From the cell containing the given text, extract its center point as [X, Y] coordinate. 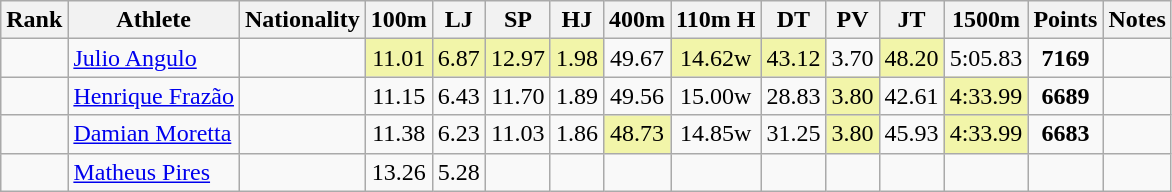
Points [1066, 20]
Athlete [154, 20]
11.38 [398, 134]
14.62w [716, 58]
6.43 [458, 96]
6.23 [458, 134]
11.03 [518, 134]
PV [852, 20]
7169 [1066, 58]
31.25 [794, 134]
DT [794, 20]
12.97 [518, 58]
15.00w [716, 96]
Rank [34, 20]
1.98 [576, 58]
42.61 [912, 96]
6689 [1066, 96]
13.26 [398, 172]
5.28 [458, 172]
43.12 [794, 58]
Nationality [303, 20]
Matheus Pires [154, 172]
SP [518, 20]
14.85w [716, 134]
3.70 [852, 58]
Henrique Frazão [154, 96]
Julio Angulo [154, 58]
Notes [1137, 20]
48.73 [636, 134]
1.86 [576, 134]
45.93 [912, 134]
HJ [576, 20]
100m [398, 20]
49.56 [636, 96]
11.15 [398, 96]
11.70 [518, 96]
110m H [716, 20]
11.01 [398, 58]
1.89 [576, 96]
5:05.83 [986, 58]
6683 [1066, 134]
28.83 [794, 96]
1500m [986, 20]
49.67 [636, 58]
JT [912, 20]
Damian Moretta [154, 134]
LJ [458, 20]
48.20 [912, 58]
400m [636, 20]
6.87 [458, 58]
